Detect which cell encompasses the target text, then output its [x, y] center coordinate. 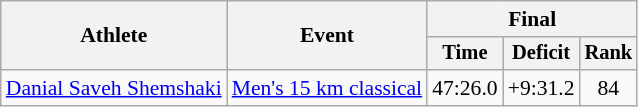
Danial Saveh Shemshaki [114, 88]
Athlete [114, 36]
Deficit [542, 54]
Rank [609, 54]
Final [532, 19]
47:26.0 [464, 88]
Men's 15 km classical [327, 88]
Event [327, 36]
+9:31.2 [542, 88]
84 [609, 88]
Time [464, 54]
